Extract the [X, Y] coordinate from the center of the cell holding the provided text.  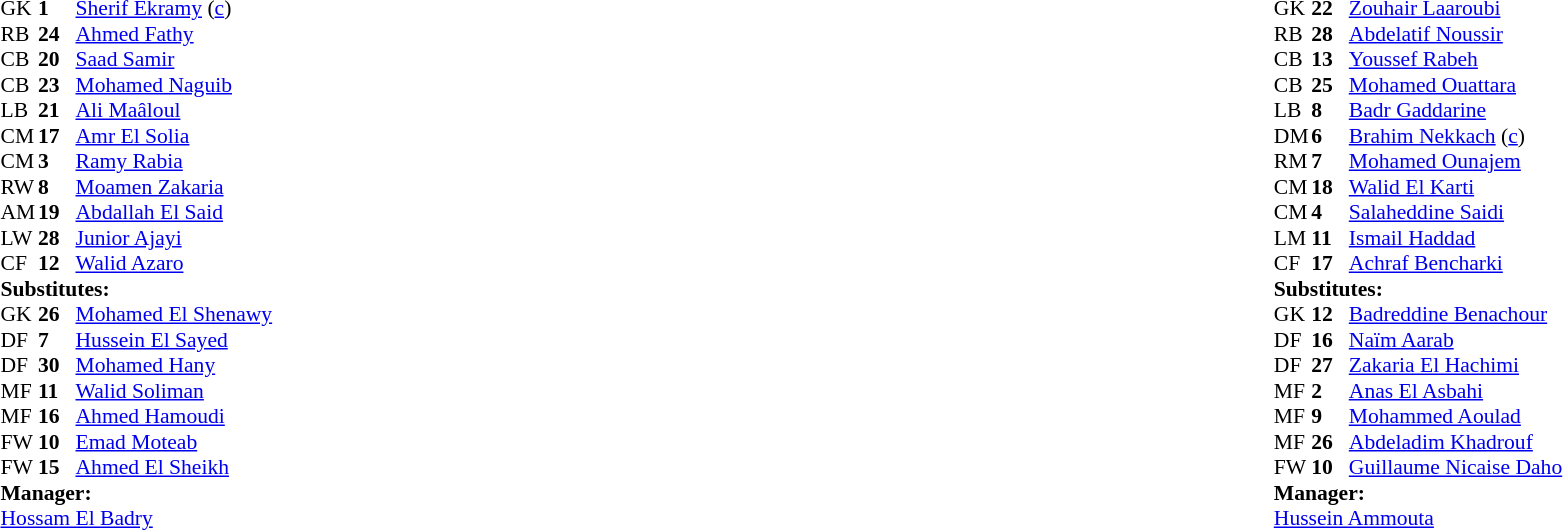
19 [57, 213]
Mohamed El Shenawy [174, 315]
6 [1330, 136]
Moamen Zakaria [174, 187]
Salaheddine Saidi [1456, 213]
Anas El Asbahi [1456, 391]
Ali Maâloul [174, 111]
Ramy Rabia [174, 161]
13 [1330, 59]
24 [57, 34]
Zakaria El Hachimi [1456, 365]
15 [57, 467]
LW [19, 238]
Mohamed Naguib [174, 85]
Youssef Rabeh [1456, 59]
LM [1293, 238]
Abdallah El Said [174, 213]
Emad Moteab [174, 442]
9 [1330, 417]
4 [1330, 213]
18 [1330, 187]
21 [57, 111]
Mohamed Hany [174, 365]
Saad Samir [174, 59]
Ahmed Hamoudi [174, 417]
Hussein El Sayed [174, 340]
Ahmed El Sheikh [174, 467]
Junior Ajayi [174, 238]
Ahmed Fathy [174, 34]
Achraf Bencharki [1456, 263]
30 [57, 365]
Brahim Nekkach (c) [1456, 136]
20 [57, 59]
Mohammed Aoulad [1456, 417]
Walid El Karti [1456, 187]
Abdelatif Noussir [1456, 34]
DM [1293, 136]
Abdeladim Khadrouf [1456, 442]
Mohamed Ounajem [1456, 161]
RW [19, 187]
2 [1330, 391]
Mohamed Ouattara [1456, 85]
Walid Soliman [174, 391]
RM [1293, 161]
23 [57, 85]
Badreddine Benachour [1456, 315]
27 [1330, 365]
Walid Azaro [174, 263]
Naïm Aarab [1456, 340]
Amr El Solia [174, 136]
Guillaume Nicaise Daho [1456, 467]
AM [19, 213]
3 [57, 161]
25 [1330, 85]
Ismail Haddad [1456, 238]
Badr Gaddarine [1456, 111]
